Provide the (x, y) coordinate of the cell's center where the given text is located.  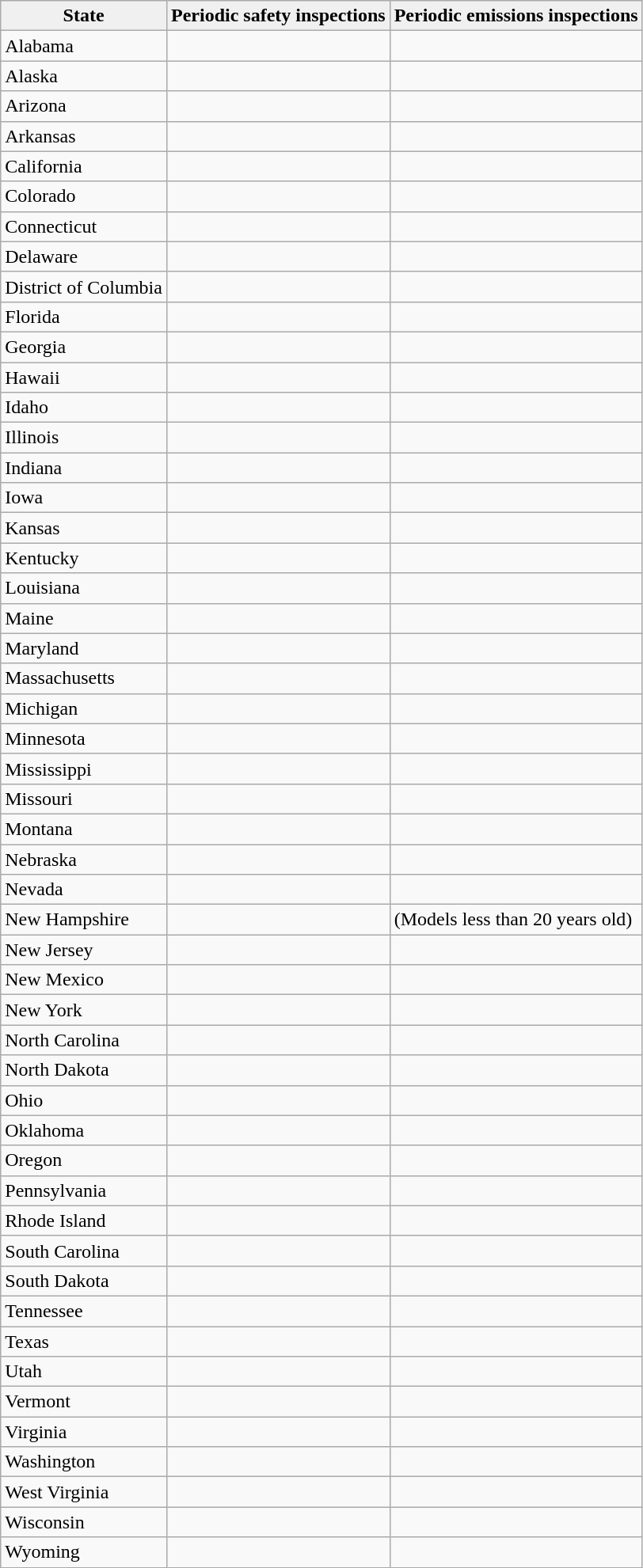
South Carolina (84, 1251)
Iowa (84, 498)
Vermont (84, 1402)
Connecticut (84, 226)
District of Columbia (84, 287)
South Dakota (84, 1281)
West Virginia (84, 1492)
California (84, 166)
Alabama (84, 46)
New York (84, 1010)
Utah (84, 1372)
Minnesota (84, 738)
Delaware (84, 256)
Periodic emissions inspections (516, 16)
New Mexico (84, 980)
Illinois (84, 438)
Massachusetts (84, 678)
Kentucky (84, 558)
North Carolina (84, 1040)
Texas (84, 1342)
Alaska (84, 76)
Rhode Island (84, 1221)
Maryland (84, 648)
Michigan (84, 708)
State (84, 16)
Oklahoma (84, 1130)
Oregon (84, 1160)
Wisconsin (84, 1522)
Virginia (84, 1432)
Georgia (84, 347)
Periodic safety inspections (278, 16)
Maine (84, 618)
Florida (84, 317)
Louisiana (84, 588)
Colorado (84, 196)
(Models less than 20 years old) (516, 920)
Missouri (84, 799)
Arkansas (84, 136)
New Hampshire (84, 920)
Mississippi (84, 769)
New Jersey (84, 950)
Nevada (84, 890)
Ohio (84, 1100)
Tennessee (84, 1311)
Pennsylvania (84, 1190)
Washington (84, 1462)
Wyoming (84, 1552)
Idaho (84, 408)
Indiana (84, 468)
Arizona (84, 106)
Hawaii (84, 378)
Nebraska (84, 859)
Kansas (84, 528)
North Dakota (84, 1070)
Montana (84, 829)
